Find where the given text appears and provide that cell's center as [x, y] coordinate. 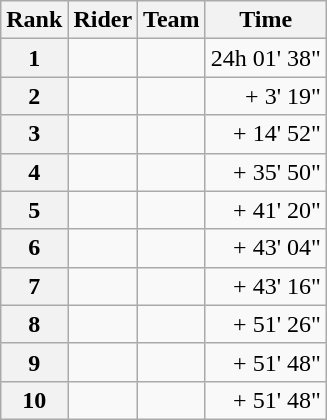
+ 41' 20" [266, 210]
+ 35' 50" [266, 172]
+ 51' 26" [266, 324]
Time [266, 20]
8 [34, 324]
+ 3' 19" [266, 96]
7 [34, 286]
3 [34, 134]
10 [34, 400]
1 [34, 58]
+ 43' 16" [266, 286]
Rank [34, 20]
24h 01' 38" [266, 58]
6 [34, 248]
Team [172, 20]
5 [34, 210]
+ 14' 52" [266, 134]
Rider [103, 20]
2 [34, 96]
4 [34, 172]
9 [34, 362]
+ 43' 04" [266, 248]
